Determine the (x, y) coordinate at the center of the cell enclosing the given text.  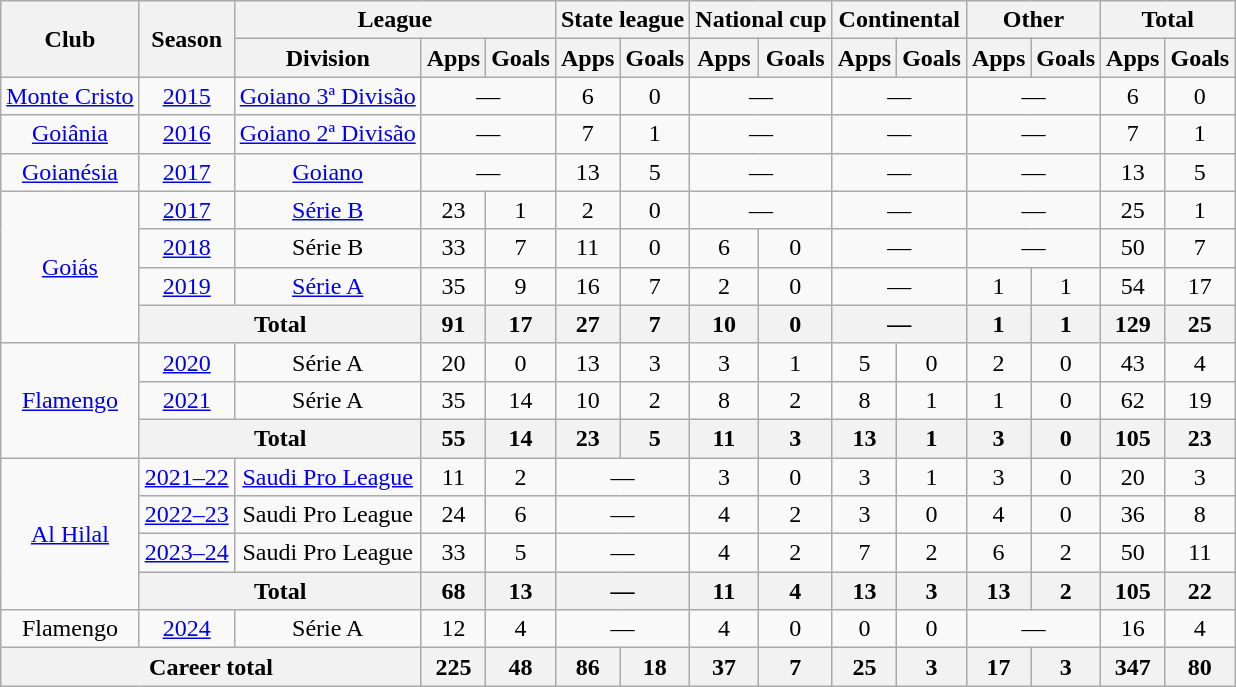
2021–22 (186, 477)
22 (1200, 591)
Goianésia (70, 172)
2022–23 (186, 515)
48 (521, 667)
225 (453, 667)
54 (1133, 286)
National cup (761, 20)
37 (724, 667)
2024 (186, 629)
43 (1133, 362)
Goiás (70, 267)
18 (655, 667)
80 (1200, 667)
12 (453, 629)
2020 (186, 362)
27 (587, 324)
9 (521, 286)
Goiano 3ª Divisão (328, 96)
24 (453, 515)
Continental (899, 20)
2018 (186, 248)
State league (622, 20)
2021 (186, 400)
86 (587, 667)
2019 (186, 286)
Division (328, 58)
Other (1033, 20)
Goiano 2ª Divisão (328, 134)
Season (186, 39)
55 (453, 438)
Career total (211, 667)
68 (453, 591)
62 (1133, 400)
347 (1133, 667)
Goiano (328, 172)
2023–24 (186, 553)
19 (1200, 400)
2016 (186, 134)
Goiânia (70, 134)
Monte Cristo (70, 96)
Club (70, 39)
2015 (186, 96)
League (394, 20)
91 (453, 324)
129 (1133, 324)
Al Hilal (70, 534)
36 (1133, 515)
